Identify which cell holds the provided text, then report its (x, y) central coordinate. 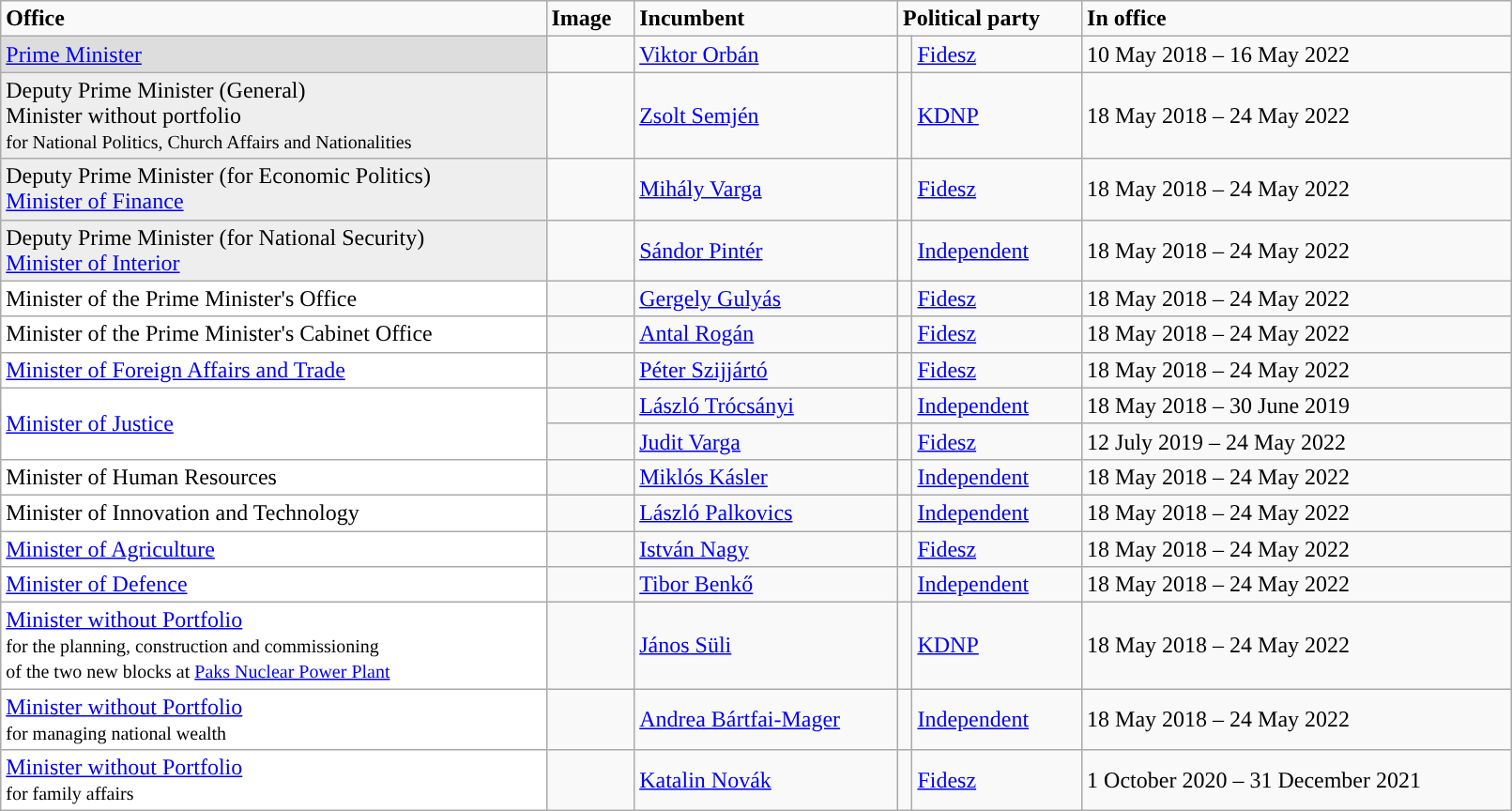
Mihály Varga (766, 190)
Miklós Kásler (766, 477)
Incumbent (766, 19)
Gergely Gulyás (766, 298)
István Nagy (766, 549)
Zsolt Semjén (766, 115)
1 October 2020 – 31 December 2021 (1297, 781)
Tibor Benkő (766, 585)
Minister of the Prime Minister's Office (274, 298)
18 May 2018 – 30 June 2019 (1297, 405)
Andrea Bártfai-Mager (766, 719)
Deputy Prime Minister (for Economic Politics)Minister of Finance (274, 190)
Péter Szijjártó (766, 370)
László Palkovics (766, 513)
In office (1297, 19)
10 May 2018 – 16 May 2022 (1297, 54)
Deputy Prime Minister (General)Minister without portfoliofor National Politics, Church Affairs and Nationalities (274, 115)
Prime Minister (274, 54)
Katalin Novák (766, 781)
Viktor Orbán (766, 54)
Office (274, 19)
Minister of Agriculture (274, 549)
Minister of the Prime Minister's Cabinet Office (274, 334)
Minister of Justice (274, 423)
Antal Rogán (766, 334)
12 July 2019 – 24 May 2022 (1297, 441)
Image (590, 19)
Minister of Human Resources (274, 477)
János Süli (766, 646)
Minister without Portfoliofor family affairs (274, 781)
Minister of Innovation and Technology (274, 513)
Political party (990, 19)
Minister without Portfoliofor managing national wealth (274, 719)
László Trócsányi (766, 405)
Minister without Portfoliofor the planning, construction and commissioning of the two new blocks at Paks Nuclear Power Plant (274, 646)
Sándor Pintér (766, 250)
Minister of Foreign Affairs and Trade (274, 370)
Judit Varga (766, 441)
Minister of Defence (274, 585)
Deputy Prime Minister (for National Security)Minister of Interior (274, 250)
